Detect which cell encompasses the target text, then output its [X, Y] center coordinate. 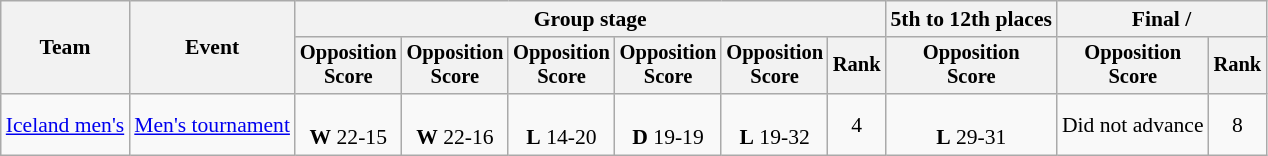
L 14-20 [562, 124]
L 29-31 [972, 124]
4 [857, 124]
Iceland men's [66, 124]
8 [1238, 124]
W 22-16 [456, 124]
Men's tournament [212, 124]
Final / [1162, 19]
Did not advance [1133, 124]
D 19-19 [668, 124]
Event [212, 48]
Group stage [590, 19]
5th to 12th places [972, 19]
W 22-15 [348, 124]
Team [66, 48]
L 19-32 [774, 124]
